Search for the cell housing the specified text and yield its [X, Y] center coordinate. 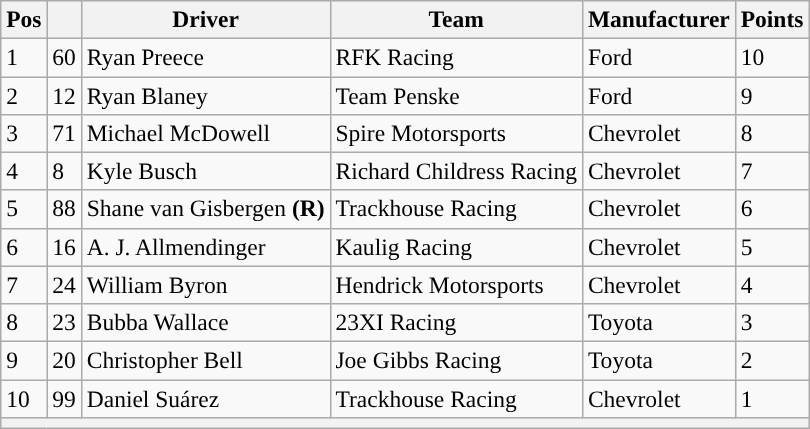
Joe Gibbs Racing [456, 360]
Bubba Wallace [206, 322]
Driver [206, 19]
12 [64, 95]
23 [64, 322]
71 [64, 133]
Daniel Suárez [206, 398]
William Byron [206, 285]
24 [64, 285]
23XI Racing [456, 322]
Ryan Blaney [206, 95]
20 [64, 360]
Shane van Gisbergen (R) [206, 209]
16 [64, 247]
A. J. Allmendinger [206, 247]
Christopher Bell [206, 360]
99 [64, 398]
Ryan Preece [206, 57]
Team Penske [456, 95]
Kyle Busch [206, 171]
Kaulig Racing [456, 247]
60 [64, 57]
Michael McDowell [206, 133]
Team [456, 19]
Richard Childress Racing [456, 171]
RFK Racing [456, 57]
Points [772, 19]
Spire Motorsports [456, 133]
Pos [24, 19]
88 [64, 209]
Hendrick Motorsports [456, 285]
Manufacturer [658, 19]
